Extract the [x, y] coordinate from the center of the cell holding the provided text.  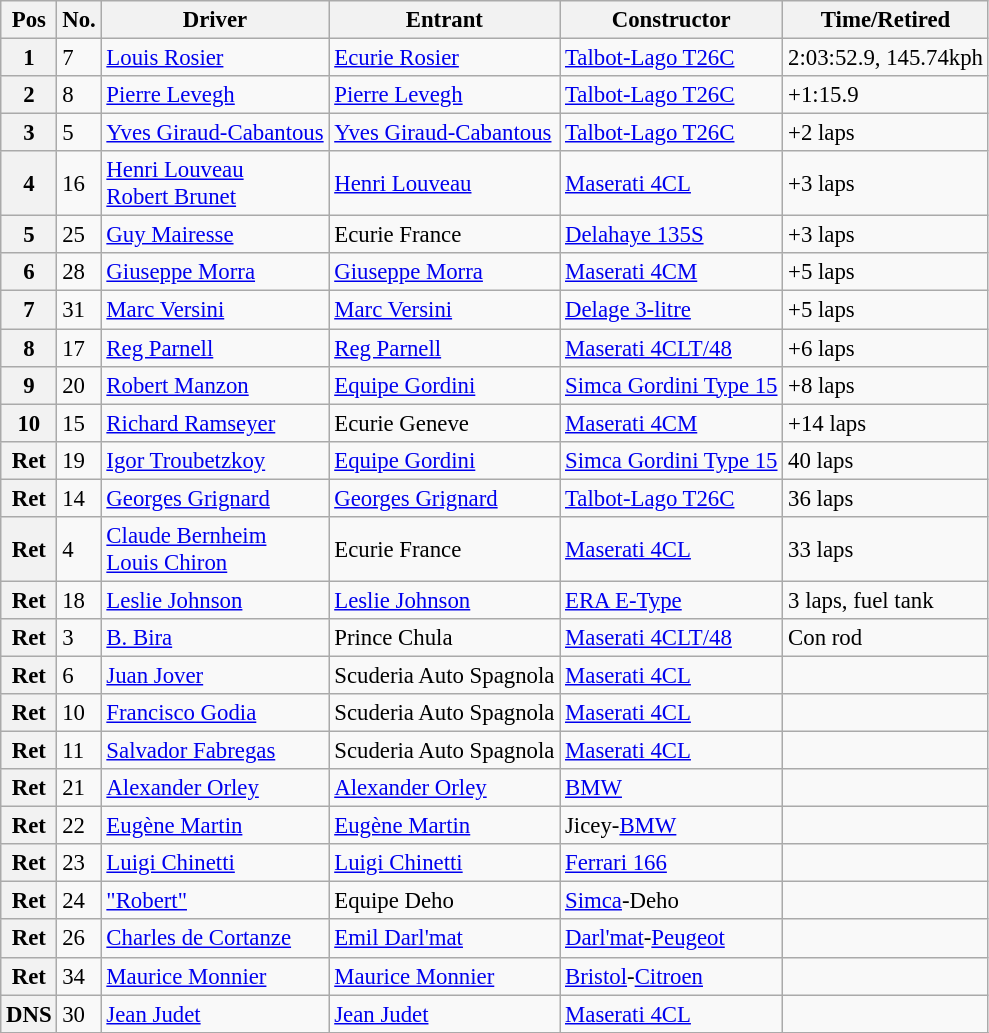
18 [79, 600]
21 [79, 788]
Louis Rosier [215, 58]
34 [79, 976]
Ecurie Geneve [444, 423]
2 [29, 95]
Constructor [672, 20]
28 [79, 273]
14 [79, 498]
11 [79, 751]
Darl'mat-Peugeot [672, 939]
23 [79, 863]
ERA E-Type [672, 600]
Robert Manzon [215, 385]
20 [79, 385]
Delahaye 135S [672, 235]
40 laps [886, 460]
25 [79, 235]
Entrant [444, 20]
Guy Mairesse [215, 235]
Ecurie Rosier [444, 58]
Simca-Deho [672, 901]
17 [79, 348]
+6 laps [886, 348]
Juan Jover [215, 675]
Delage 3-litre [672, 310]
BMW [672, 788]
Bristol-Citroen [672, 976]
B. Bira [215, 638]
Henri Louveau [444, 184]
26 [79, 939]
15 [79, 423]
+14 laps [886, 423]
Emil Darl'mat [444, 939]
19 [79, 460]
Salvador Fabregas [215, 751]
+8 laps [886, 385]
+1:15.9 [886, 95]
Claude Bernheim Louis Chiron [215, 550]
16 [79, 184]
2:03:52.9, 145.74kph [886, 58]
"Robert" [215, 901]
1 [29, 58]
+2 laps [886, 133]
Equipe Deho [444, 901]
9 [29, 385]
Prince Chula [444, 638]
Con rod [886, 638]
30 [79, 1014]
Francisco Godia [215, 713]
Ferrari 166 [672, 863]
Charles de Cortanze [215, 939]
DNS [29, 1014]
33 laps [886, 550]
Driver [215, 20]
Jicey-BMW [672, 826]
36 laps [886, 498]
No. [79, 20]
31 [79, 310]
Igor Troubetzkoy [215, 460]
Henri Louveau Robert Brunet [215, 184]
Richard Ramseyer [215, 423]
Time/Retired [886, 20]
Pos [29, 20]
22 [79, 826]
24 [79, 901]
3 laps, fuel tank [886, 600]
